Search for the cell housing the specified text and yield its [x, y] center coordinate. 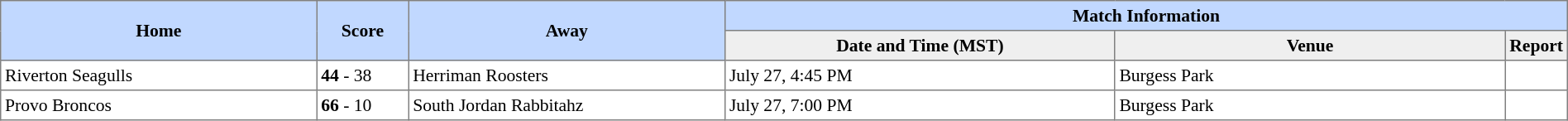
44 - 38 [362, 75]
66 - 10 [362, 105]
Match Information [1146, 16]
Venue [1310, 46]
Score [362, 31]
July 27, 4:45 PM [920, 75]
Home [159, 31]
Riverton Seagulls [159, 75]
Report [1537, 46]
July 27, 7:00 PM [920, 105]
South Jordan Rabbitahz [567, 105]
Herriman Roosters [567, 75]
Away [567, 31]
Date and Time (MST) [920, 46]
Provo Broncos [159, 105]
